Search for the cell housing the specified text and yield its (x, y) center coordinate. 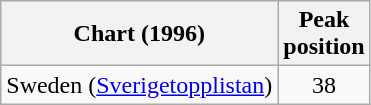
Chart (1996) (140, 34)
38 (324, 85)
Peakposition (324, 34)
Sweden (Sverigetopplistan) (140, 85)
